Locate the cell with the specified text and output its [x, y] center coordinate. 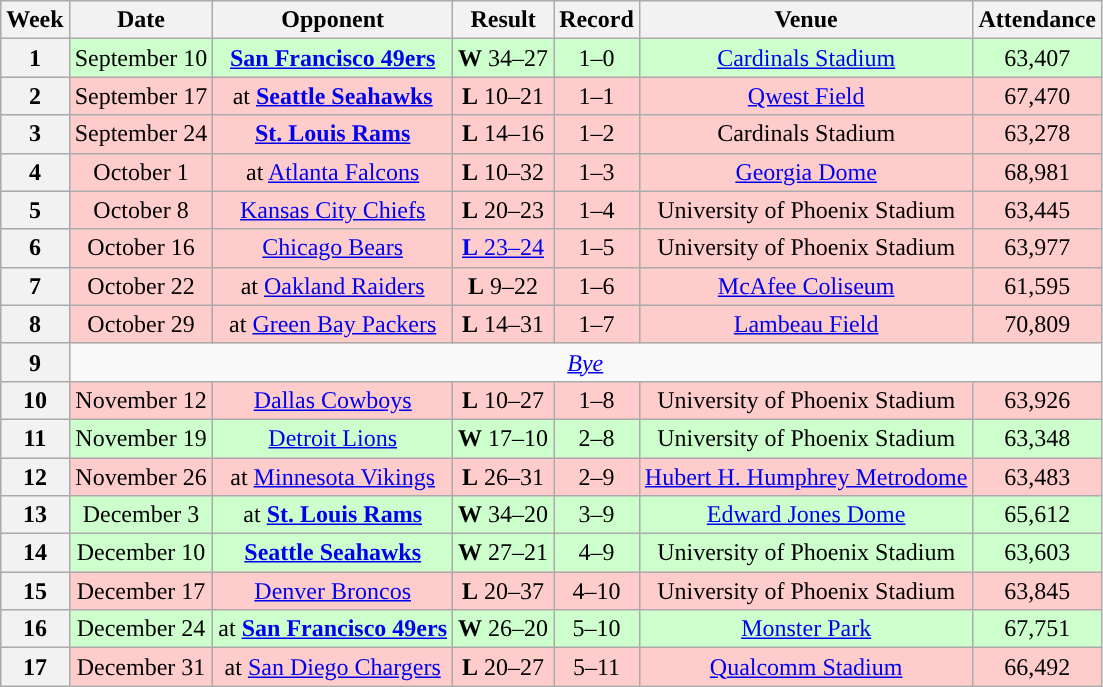
1–6 [597, 286]
11 [35, 438]
Monster Park [806, 629]
at Seattle Seahawks [333, 96]
61,595 [1037, 286]
65,612 [1037, 515]
September 17 [141, 96]
September 24 [141, 134]
L 9–22 [504, 286]
W 17–10 [504, 438]
L 20–23 [504, 210]
5–10 [597, 629]
66,492 [1037, 667]
10 [35, 400]
December 24 [141, 629]
5 [35, 210]
Seattle Seahawks [333, 553]
Bye [585, 362]
Denver Broncos [333, 591]
5–11 [597, 667]
Hubert H. Humphrey Metrodome [806, 477]
L 10–32 [504, 172]
15 [35, 591]
L 14–16 [504, 134]
Opponent [333, 20]
68,981 [1037, 172]
1–4 [597, 210]
Detroit Lions [333, 438]
W 34–20 [504, 515]
October 29 [141, 324]
1–2 [597, 134]
at Minnesota Vikings [333, 477]
1–8 [597, 400]
at San Francisco 49ers [333, 629]
63,603 [1037, 553]
14 [35, 553]
L 20–37 [504, 591]
October 8 [141, 210]
October 16 [141, 248]
San Francisco 49ers [333, 58]
Georgia Dome [806, 172]
W 26–20 [504, 629]
December 31 [141, 667]
W 34–27 [504, 58]
63,977 [1037, 248]
9 [35, 362]
1–5 [597, 248]
L 26–31 [504, 477]
W 27–21 [504, 553]
Edward Jones Dome [806, 515]
September 10 [141, 58]
L 10–21 [504, 96]
Venue [806, 20]
November 19 [141, 438]
at San Diego Chargers [333, 667]
2–8 [597, 438]
L 20–27 [504, 667]
63,926 [1037, 400]
Record [597, 20]
L 10–27 [504, 400]
December 17 [141, 591]
8 [35, 324]
Chicago Bears [333, 248]
17 [35, 667]
1–0 [597, 58]
63,348 [1037, 438]
December 10 [141, 553]
63,278 [1037, 134]
Qwest Field [806, 96]
St. Louis Rams [333, 134]
2–9 [597, 477]
4 [35, 172]
Qualcomm Stadium [806, 667]
Week [35, 20]
4–10 [597, 591]
1–3 [597, 172]
70,809 [1037, 324]
Attendance [1037, 20]
L 23–24 [504, 248]
McAfee Coliseum [806, 286]
12 [35, 477]
Lambeau Field [806, 324]
November 26 [141, 477]
November 12 [141, 400]
at Oakland Raiders [333, 286]
63,845 [1037, 591]
3 [35, 134]
16 [35, 629]
Dallas Cowboys [333, 400]
Kansas City Chiefs [333, 210]
at Atlanta Falcons [333, 172]
6 [35, 248]
3–9 [597, 515]
October 22 [141, 286]
L 14–31 [504, 324]
13 [35, 515]
1–7 [597, 324]
63,483 [1037, 477]
at St. Louis Rams [333, 515]
December 3 [141, 515]
67,470 [1037, 96]
63,445 [1037, 210]
October 1 [141, 172]
7 [35, 286]
63,407 [1037, 58]
4–9 [597, 553]
Result [504, 20]
Date [141, 20]
1 [35, 58]
67,751 [1037, 629]
2 [35, 96]
1–1 [597, 96]
at Green Bay Packers [333, 324]
